Identify which cell holds the provided text, then report its [X, Y] central coordinate. 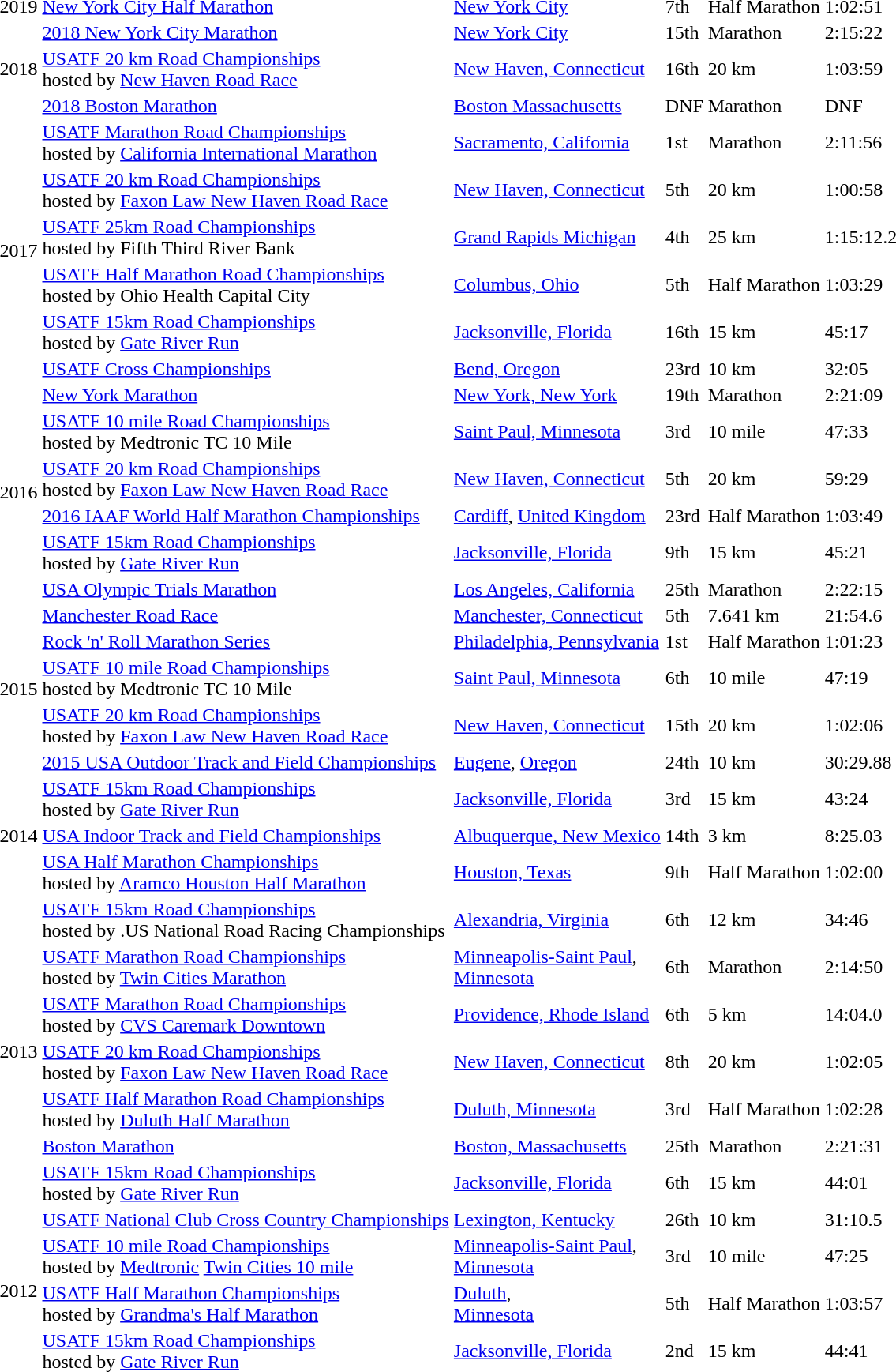
4th [684, 237]
USATF 10 mile Road Championships hosted by Medtronic Twin Cities 10 mile [246, 1256]
2016 IAAF World Half Marathon Championships [246, 516]
Los Angeles, California [557, 589]
Boston, Massachusetts [557, 1146]
Lexington, Kentucky [557, 1220]
USATF Half Marathon Road Championshipshosted by Ohio Health Capital City [246, 284]
USATF Marathon Road Championships hosted by CVS Caremark Downtown [246, 1014]
Bend, Oregon [557, 369]
Philadelphia, Pennsylvania [557, 641]
USATF 25km Road Championshipshosted by Fifth Third River Bank [246, 237]
Grand Rapids Michigan [557, 237]
Rock 'n' Roll Marathon Series [246, 641]
Manchester Road Race [246, 615]
Boston Marathon [246, 1146]
Cardiff, United Kingdom [557, 516]
Boston Massachusetts [557, 106]
New York Marathon [246, 395]
Alexandria, Virginia [557, 919]
Providence, Rhode Island [557, 1014]
7.641 km [764, 615]
12 km [764, 919]
USA Half Marathon Championshipshosted by Aramco Houston Half Marathon [246, 872]
14th [684, 836]
USATF Half Marathon Road Championshipshosted by Duluth Half Marathon [246, 1109]
19th [684, 395]
USA Olympic Trials Marathon [246, 589]
2015 USA Outdoor Track and Field Championships [246, 762]
USATF 15km Road Championships hosted by .US National Road Racing Championships [246, 919]
New York, New York [557, 395]
2018 New York City Marathon [246, 32]
USATF Half Marathon Championships hosted by Grandma's Half Marathon [246, 1303]
Houston, Texas [557, 872]
5 km [764, 1014]
Manchester, Connecticut [557, 615]
Albuquerque, New Mexico [557, 836]
3 km [764, 836]
USATF Marathon Road Championships hosted by California International Marathon [246, 142]
USATF Marathon Road Championships hosted by Twin Cities Marathon [246, 967]
26th [684, 1220]
USA Indoor Track and Field Championships [246, 836]
DNF [684, 106]
Eugene, Oregon [557, 762]
25 km [764, 237]
USATF Cross Championships [246, 369]
2018 Boston Marathon [246, 106]
24th [684, 762]
Sacramento, California [557, 142]
USATF 20 km Road Championships hosted by New Haven Road Race [246, 70]
USATF National Club Cross Country Championships [246, 1220]
Columbus, Ohio [557, 284]
New York City [557, 32]
8th [684, 1062]
